Provide the (X, Y) coordinate of the cell's center where the given text is located.  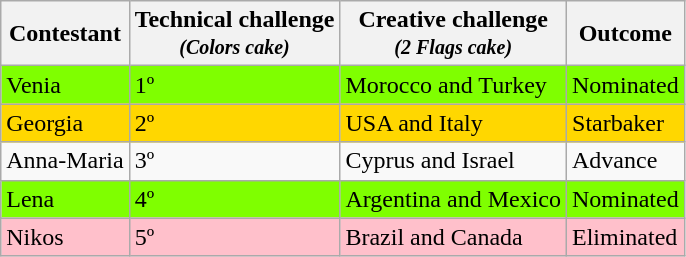
Morocco and Turkey (454, 85)
Cyprus and Israel (454, 161)
Anna-Maria (65, 161)
Nikos (65, 237)
Georgia (65, 123)
Eliminated (626, 237)
3º (234, 161)
1º (234, 85)
5º (234, 237)
Creative challenge(2 Flags cake) (454, 34)
Advance (626, 161)
USA and Italy (454, 123)
Venia (65, 85)
Argentina and Mexico (454, 199)
Starbaker (626, 123)
Outcome (626, 34)
4º (234, 199)
2º (234, 123)
Technical challenge(Colors cake) (234, 34)
Contestant (65, 34)
Lena (65, 199)
Brazil and Canada (454, 237)
